Pinpoint the cell where the given text exists, returning its [x, y] midpoint coordinate. 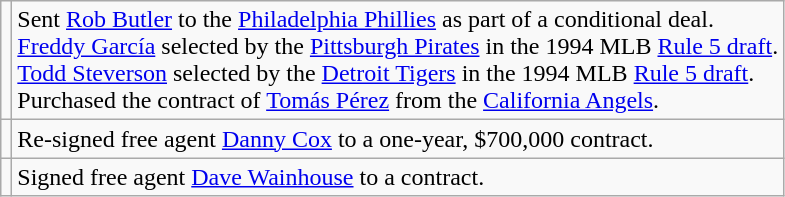
Signed free agent Dave Wainhouse to a contract. [398, 177]
Re-signed free agent Danny Cox to a one-year, $700,000 contract. [398, 139]
